For the text-containing cell, return its midpoint in [x, y] coordinate format. 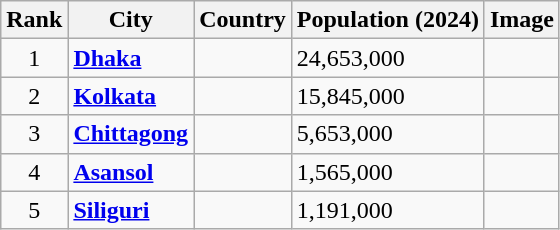
Asansol [131, 172]
Chittagong [131, 134]
2 [34, 96]
3 [34, 134]
5 [34, 210]
Population (2024) [388, 20]
1,191,000 [388, 210]
Rank [34, 20]
5,653,000 [388, 134]
Kolkata [131, 96]
Siliguri [131, 210]
1 [34, 58]
24,653,000 [388, 58]
City [131, 20]
1,565,000 [388, 172]
Image [522, 20]
Country [243, 20]
4 [34, 172]
15,845,000 [388, 96]
Dhaka [131, 58]
